From the cell containing the given text, extract its center point as [x, y] coordinate. 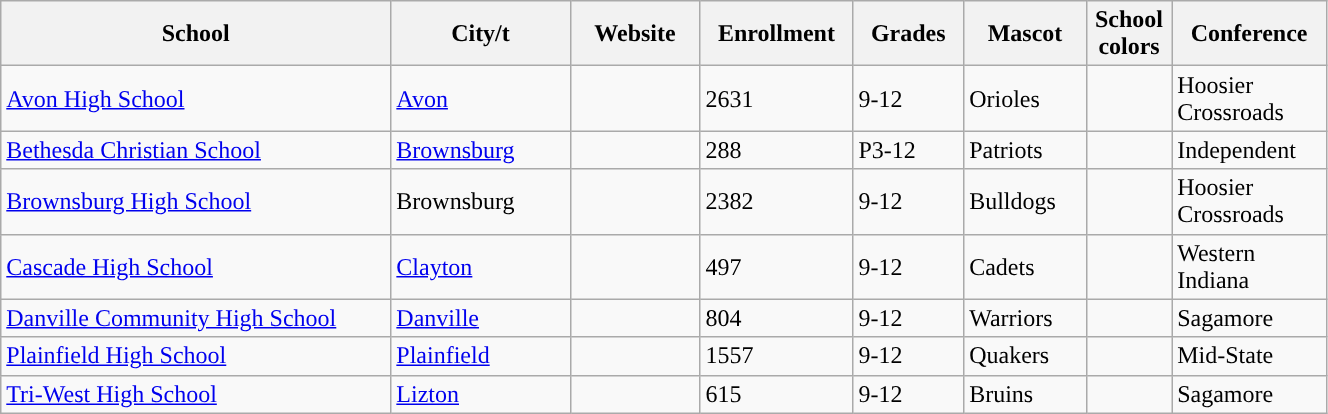
Plainfield High School [196, 356]
City/t [480, 34]
2382 [776, 202]
Danville Community High School [196, 318]
1557 [776, 356]
Patriots [1026, 150]
School [196, 34]
Cadets [1026, 266]
Bethesda Christian School [196, 150]
Website [635, 34]
School colors [1128, 34]
804 [776, 318]
Mascot [1026, 34]
Independent [1250, 150]
Cascade High School [196, 266]
Conference [1250, 34]
497 [776, 266]
Tri-West High School [196, 394]
615 [776, 394]
2631 [776, 98]
288 [776, 150]
Avon [480, 98]
Grades [908, 34]
Clayton [480, 266]
Warriors [1026, 318]
P3-12 [908, 150]
Lizton [480, 394]
Western Indiana [1250, 266]
Avon High School [196, 98]
Enrollment [776, 34]
Orioles [1026, 98]
Brownsburg High School [196, 202]
Bruins [1026, 394]
Bulldogs [1026, 202]
Danville [480, 318]
Quakers [1026, 356]
Mid-State [1250, 356]
Plainfield [480, 356]
